Search for the cell housing the specified text and yield its [X, Y] center coordinate. 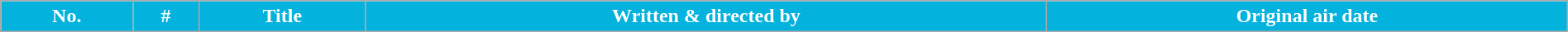
Written & directed by [706, 16]
Original air date [1307, 16]
# [166, 16]
No. [67, 16]
Title [282, 16]
